Locate the cell with the specified text and output its [x, y] center coordinate. 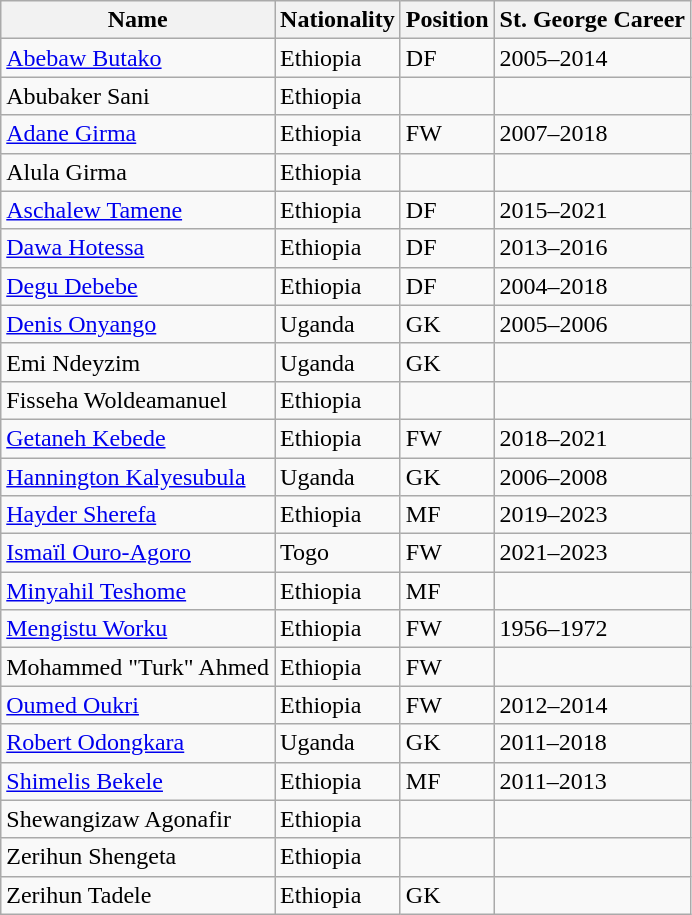
Alula Girma [138, 172]
2018–2021 [592, 438]
Getaneh Kebede [138, 438]
Position [447, 20]
2011–2018 [592, 743]
Mengistu Worku [138, 629]
Fisseha Woldeamanuel [138, 400]
Togo [338, 553]
1956–1972 [592, 629]
2005–2006 [592, 324]
Adane Girma [138, 134]
Aschalew Tamene [138, 210]
Degu Debebe [138, 286]
Denis Onyango [138, 324]
Ismaïl Ouro-Agoro [138, 553]
Zerihun Shengeta [138, 857]
2012–2014 [592, 705]
Dawa Hotessa [138, 248]
2007–2018 [592, 134]
Mohammed "Turk" Ahmed [138, 667]
Zerihun Tadele [138, 895]
2013–2016 [592, 248]
Hayder Sherefa [138, 515]
Abubaker Sani [138, 96]
Shewangizaw Agonafir [138, 819]
2005–2014 [592, 58]
Shimelis Bekele [138, 781]
2011–2013 [592, 781]
Name [138, 20]
2021–2023 [592, 553]
Emi Ndeyzim [138, 362]
2004–2018 [592, 286]
Hannington Kalyesubula [138, 477]
Oumed Oukri [138, 705]
2019–2023 [592, 515]
2015–2021 [592, 210]
Robert Odongkara [138, 743]
2006–2008 [592, 477]
Minyahil Teshome [138, 591]
Abebaw Butako [138, 58]
Nationality [338, 20]
St. George Career [592, 20]
